Locate the cell with the specified text and output its [x, y] center coordinate. 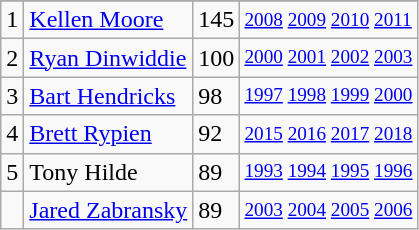
100 [216, 58]
Jared Zabransky [108, 210]
4 [12, 134]
2000 2001 2002 2003 [328, 58]
Ryan Dinwiddie [108, 58]
1993 1994 1995 1996 [328, 172]
2015 2016 2017 2018 [328, 134]
2003 2004 2005 2006 [328, 210]
5 [12, 172]
2008 2009 2010 2011 [328, 20]
Tony Hilde [108, 172]
Kellen Moore [108, 20]
1997 1998 1999 2000 [328, 96]
Bart Hendricks [108, 96]
Brett Rypien [108, 134]
98 [216, 96]
92 [216, 134]
3 [12, 96]
2 [12, 58]
145 [216, 20]
1 [12, 20]
